Extract the [X, Y] coordinate from the center of the cell holding the provided text.  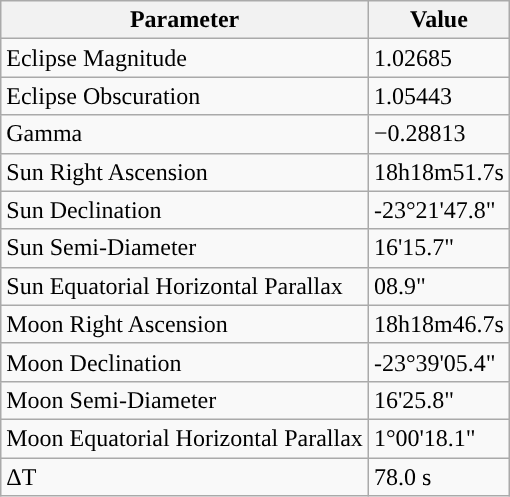
Moon Semi-Diameter [185, 400]
78.0 s [438, 477]
Sun Semi-Diameter [185, 248]
16'15.7" [438, 248]
16'25.8" [438, 400]
Eclipse Magnitude [185, 58]
18h18m51.7s [438, 172]
1°00'18.1" [438, 438]
Moon Declination [185, 362]
18h18m46.7s [438, 324]
Eclipse Obscuration [185, 96]
-23°39'05.4" [438, 362]
Sun Declination [185, 210]
Moon Equatorial Horizontal Parallax [185, 438]
Parameter [185, 20]
1.05443 [438, 96]
08.9" [438, 286]
ΔT [185, 477]
−0.28813 [438, 134]
Sun Equatorial Horizontal Parallax [185, 286]
Gamma [185, 134]
Sun Right Ascension [185, 172]
Value [438, 20]
Moon Right Ascension [185, 324]
1.02685 [438, 58]
-23°21'47.8" [438, 210]
